Return the (x, y) coordinate for the center point of the cell that contains the specified text.  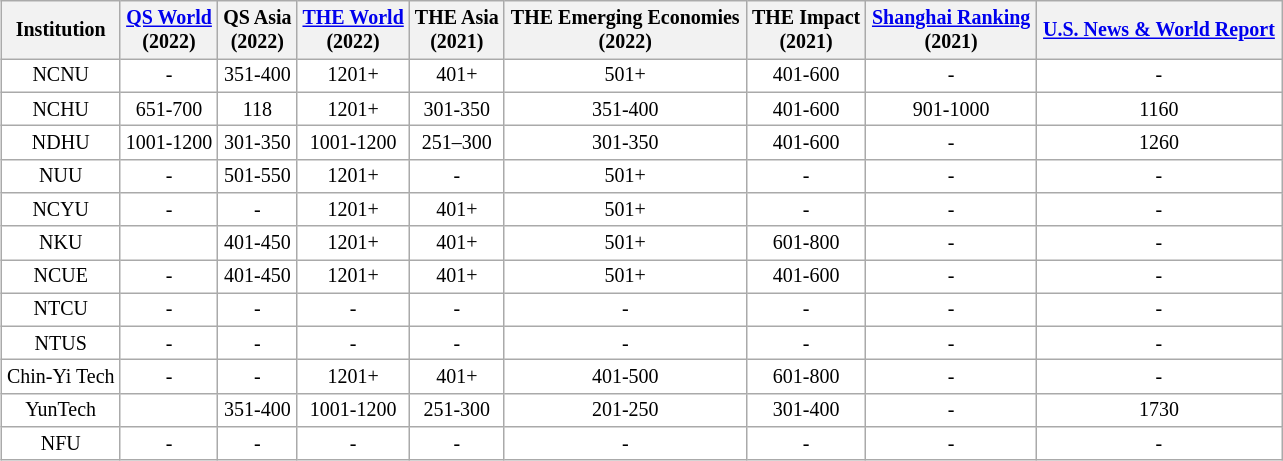
YunTech (60, 410)
NCNU (60, 76)
251-300 (456, 410)
251–300 (456, 142)
1160 (1158, 108)
Shanghai Ranking(2021) (951, 30)
NTCU (60, 310)
501-550 (258, 176)
NFU (60, 444)
NCUE (60, 276)
Institution (60, 30)
QS World(2022) (169, 30)
Chin-Yi Tech (60, 376)
1730 (1158, 410)
U.S. News & World Report (1158, 30)
118 (258, 108)
THE Asia(2021) (456, 30)
NDHU (60, 142)
1260 (1158, 142)
THE Impact(2021) (806, 30)
QS Asia (2022) (258, 30)
NKU (60, 242)
651-700 (169, 108)
201-250 (625, 410)
THE World(2022) (353, 30)
901-1000 (951, 108)
NCYU (60, 210)
NUU (60, 176)
NTUS (60, 342)
THE Emerging Economies(2022) (625, 30)
401-500 (625, 376)
301-400 (806, 410)
NCHU (60, 108)
